Detect which cell encompasses the target text, then output its [X, Y] center coordinate. 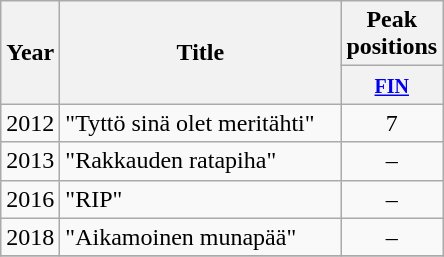
7 [392, 123]
2012 [30, 123]
"Rakkauden ratapiha" [200, 161]
"Tyttö sinä olet meritähti" [200, 123]
"Aikamoinen munapää" [200, 237]
2013 [30, 161]
Title [200, 52]
"RIP" [200, 199]
Year [30, 52]
Peak positions [392, 34]
2016 [30, 199]
2018 [30, 237]
FIN [392, 85]
